Extract the (x, y) coordinate from the center of the cell holding the provided text.  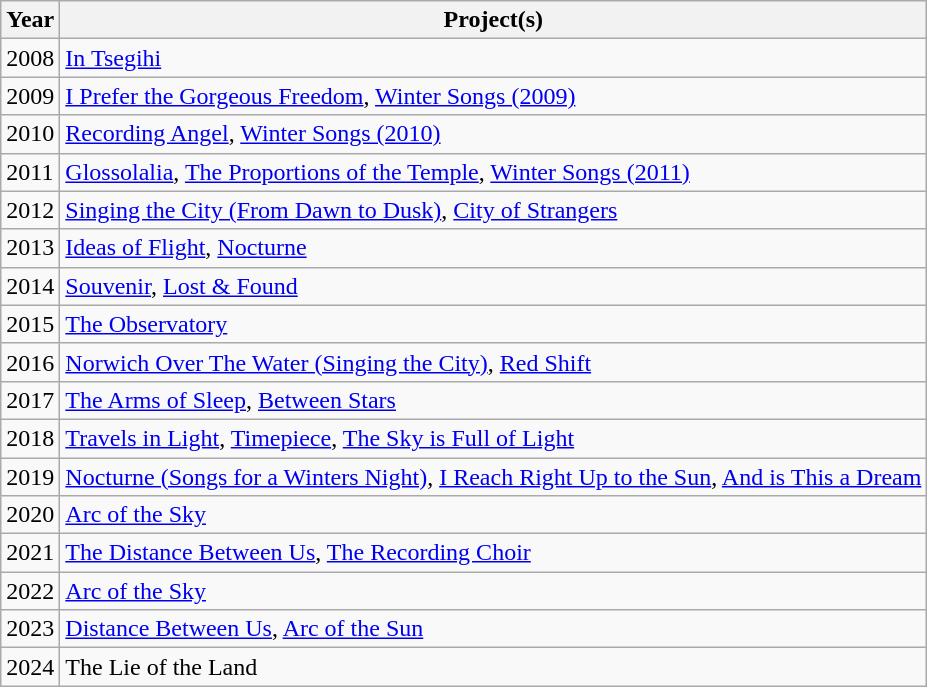
Project(s) (494, 20)
Glossolalia, The Proportions of the Temple, Winter Songs (2011) (494, 172)
Ideas of Flight, Nocturne (494, 248)
Recording Angel, Winter Songs (2010) (494, 134)
2011 (30, 172)
The Arms of Sleep, Between Stars (494, 400)
2012 (30, 210)
The Observatory (494, 324)
Norwich Over The Water (Singing the City), Red Shift (494, 362)
2017 (30, 400)
The Distance Between Us, The Recording Choir (494, 553)
Nocturne (Songs for a Winters Night), I Reach Right Up to the Sun, And is This a Dream (494, 477)
2010 (30, 134)
I Prefer the Gorgeous Freedom, Winter Songs (2009) (494, 96)
Year (30, 20)
2018 (30, 438)
2016 (30, 362)
Travels in Light, Timepiece, The Sky is Full of Light (494, 438)
2023 (30, 629)
2022 (30, 591)
2009 (30, 96)
2020 (30, 515)
Souvenir, Lost & Found (494, 286)
2008 (30, 58)
2014 (30, 286)
2021 (30, 553)
Singing the City (From Dawn to Dusk), City of Strangers (494, 210)
Distance Between Us, Arc of the Sun (494, 629)
2015 (30, 324)
2019 (30, 477)
2024 (30, 667)
In Tsegihi (494, 58)
The Lie of the Land (494, 667)
2013 (30, 248)
